Return the [X, Y] coordinate for the center point of the cell that contains the specified text.  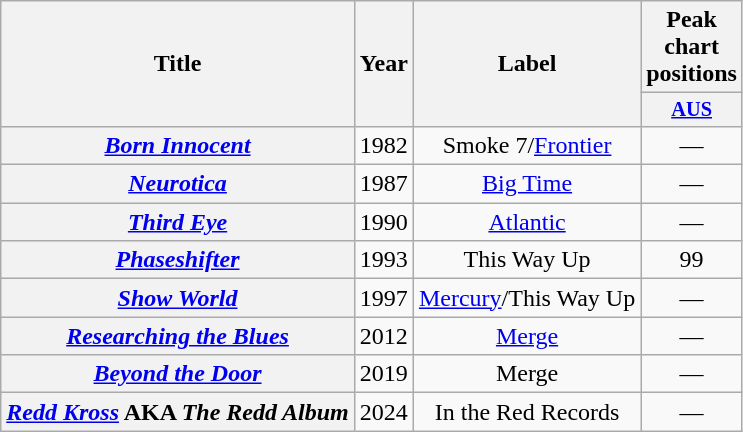
Label [526, 64]
Year [384, 64]
Third Eye [178, 222]
Atlantic [526, 222]
In the Red Records [526, 412]
Beyond the Door [178, 374]
AUS [692, 110]
Peak chart positions [692, 47]
This Way Up [526, 260]
2024 [384, 412]
Researching the Blues [178, 336]
2012 [384, 336]
Mercury/This Way Up [526, 298]
Big Time [526, 184]
2019 [384, 374]
99 [692, 260]
Show World [178, 298]
1982 [384, 145]
Title [178, 64]
Smoke 7/Frontier [526, 145]
Born Innocent [178, 145]
1990 [384, 222]
1997 [384, 298]
1993 [384, 260]
Redd Kross AKA The Redd Album [178, 412]
Phaseshifter [178, 260]
Neurotica [178, 184]
1987 [384, 184]
